For the text-containing cell, return its midpoint in [X, Y] coordinate format. 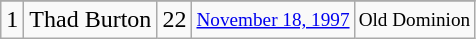
Thad Burton [90, 20]
1 [12, 20]
November 18, 1997 [273, 20]
Old Dominion [414, 20]
22 [174, 20]
